Output the [x, y] coordinate of the center of the cell containing the given text.  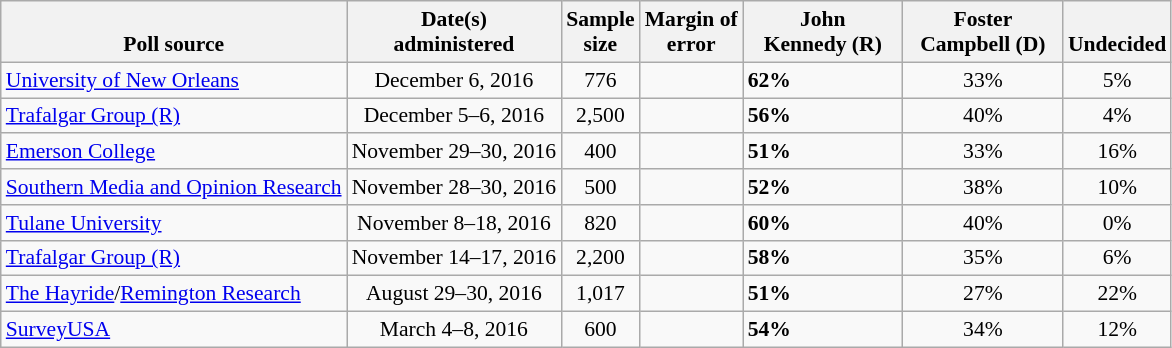
0% [1117, 223]
400 [600, 152]
12% [1117, 330]
November 14–17, 2016 [454, 258]
Tulane University [174, 223]
22% [1117, 294]
500 [600, 187]
November 29–30, 2016 [454, 152]
4% [1117, 116]
Date(s)administered [454, 32]
35% [983, 258]
58% [823, 258]
Emerson College [174, 152]
6% [1117, 258]
60% [823, 223]
776 [600, 80]
December 5–6, 2016 [454, 116]
JohnKennedy (R) [823, 32]
Poll source [174, 32]
38% [983, 187]
March 4–8, 2016 [454, 330]
Southern Media and Opinion Research [174, 187]
The Hayride/Remington Research [174, 294]
820 [600, 223]
2,500 [600, 116]
27% [983, 294]
Samplesize [600, 32]
Margin oferror [692, 32]
10% [1117, 187]
600 [600, 330]
2,200 [600, 258]
November 28–30, 2016 [454, 187]
November 8–18, 2016 [454, 223]
16% [1117, 152]
FosterCampbell (D) [983, 32]
5% [1117, 80]
34% [983, 330]
August 29–30, 2016 [454, 294]
Undecided [1117, 32]
56% [823, 116]
54% [823, 330]
52% [823, 187]
December 6, 2016 [454, 80]
SurveyUSA [174, 330]
62% [823, 80]
University of New Orleans [174, 80]
1,017 [600, 294]
